Identify which cell holds the provided text, then report its (x, y) central coordinate. 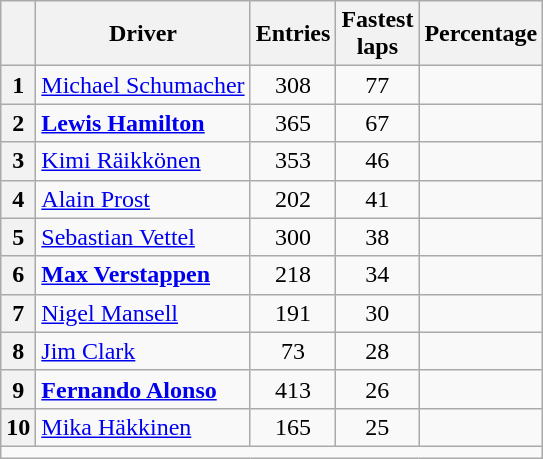
353 (293, 161)
Driver (143, 34)
202 (293, 199)
Alain Prost (143, 199)
6 (18, 275)
1 (18, 85)
Nigel Mansell (143, 313)
Fernando Alonso (143, 389)
46 (378, 161)
77 (378, 85)
Max Verstappen (143, 275)
73 (293, 351)
34 (378, 275)
Michael Schumacher (143, 85)
30 (378, 313)
Mika Häkkinen (143, 427)
8 (18, 351)
26 (378, 389)
38 (378, 237)
7 (18, 313)
Percentage (481, 34)
5 (18, 237)
165 (293, 427)
Jim Clark (143, 351)
4 (18, 199)
9 (18, 389)
Fastestlaps (378, 34)
3 (18, 161)
2 (18, 123)
365 (293, 123)
413 (293, 389)
10 (18, 427)
308 (293, 85)
41 (378, 199)
191 (293, 313)
300 (293, 237)
Entries (293, 34)
218 (293, 275)
67 (378, 123)
Sebastian Vettel (143, 237)
28 (378, 351)
Kimi Räikkönen (143, 161)
Lewis Hamilton (143, 123)
25 (378, 427)
